Return (x, y) of the center of cell containing provided text 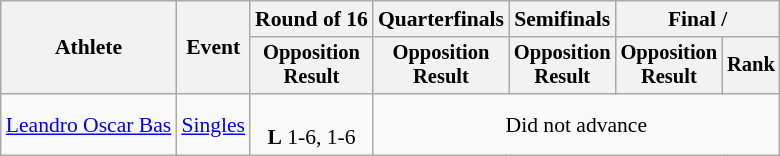
Round of 16 (312, 19)
Did not advance (576, 124)
Event (213, 48)
Semifinals (562, 19)
Athlete (89, 48)
Quarterfinals (441, 19)
Final / (698, 19)
Leandro Oscar Bas (89, 124)
Rank (751, 66)
Singles (213, 124)
L 1-6, 1-6 (312, 124)
